Provide the (x, y) coordinate of the cell's center where the given text is located.  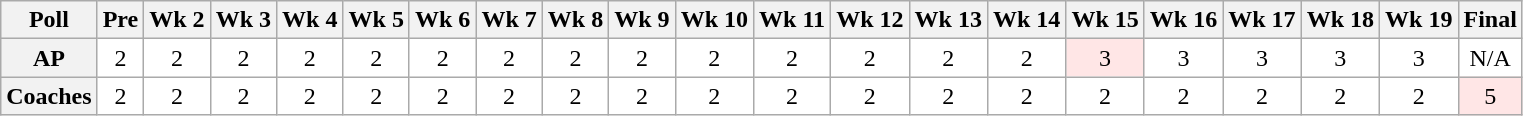
Wk 13 (948, 20)
N/A (1490, 58)
Wk 2 (177, 20)
Wk 9 (642, 20)
AP (49, 58)
Coaches (49, 96)
Wk 18 (1340, 20)
Wk 10 (714, 20)
Wk 17 (1262, 20)
Wk 7 (509, 20)
Wk 3 (243, 20)
Wk 5 (376, 20)
Wk 14 (1026, 20)
Wk 8 (575, 20)
Wk 15 (1105, 20)
Pre (120, 20)
5 (1490, 96)
Wk 4 (310, 20)
Wk 12 (870, 20)
Final (1490, 20)
Wk 11 (792, 20)
Wk 19 (1419, 20)
Wk 6 (442, 20)
Poll (49, 20)
Wk 16 (1183, 20)
